Locate the cell with the specified text and output its (X, Y) center coordinate. 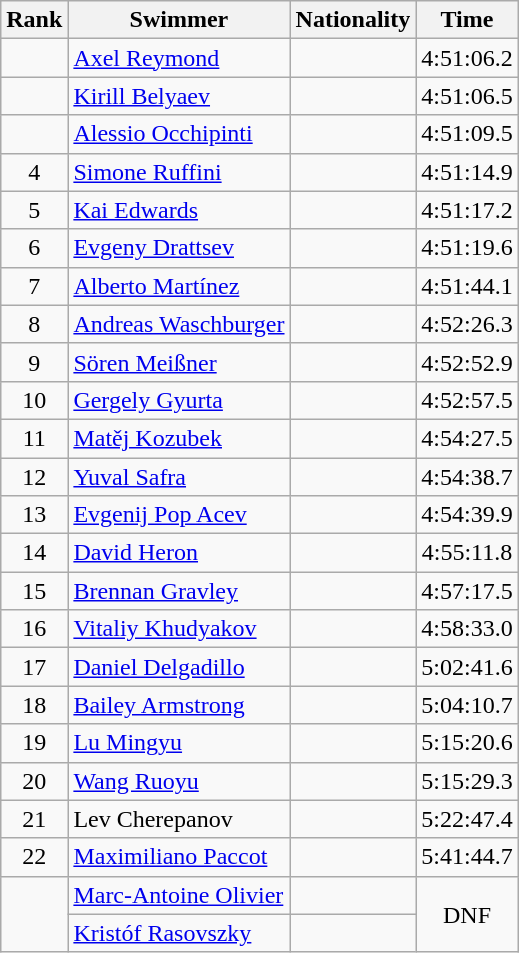
13 (34, 515)
4:54:39.9 (467, 515)
Lu Mingyu (179, 743)
Evgeny Drattsev (179, 248)
Sören Meißner (179, 362)
4:51:17.2 (467, 210)
15 (34, 591)
5:41:44.7 (467, 857)
5 (34, 210)
17 (34, 667)
Swimmer (179, 20)
5:04:10.7 (467, 705)
Yuval Safra (179, 477)
Kristóf Rasovszky (179, 933)
Lev Cherepanov (179, 819)
Maximiliano Paccot (179, 857)
Bailey Armstrong (179, 705)
4 (34, 172)
19 (34, 743)
Marc-Antoine Olivier (179, 895)
Rank (34, 20)
Vitaliy Khudyakov (179, 629)
5:15:29.3 (467, 781)
Kai Edwards (179, 210)
Axel Reymond (179, 58)
Gergely Gyurta (179, 400)
4:54:27.5 (467, 438)
Time (467, 20)
4:51:06.2 (467, 58)
Kirill Belyaev (179, 96)
Andreas Waschburger (179, 324)
Matěj Kozubek (179, 438)
12 (34, 477)
21 (34, 819)
10 (34, 400)
4:51:06.5 (467, 96)
20 (34, 781)
16 (34, 629)
4:51:19.6 (467, 248)
Daniel Delgadillo (179, 667)
11 (34, 438)
Nationality (353, 20)
David Heron (179, 553)
8 (34, 324)
Brennan Gravley (179, 591)
6 (34, 248)
4:51:09.5 (467, 134)
4:52:57.5 (467, 400)
Wang Ruoyu (179, 781)
Simone Ruffini (179, 172)
5:22:47.4 (467, 819)
DNF (467, 914)
5:02:41.6 (467, 667)
4:51:14.9 (467, 172)
Alessio Occhipinti (179, 134)
4:55:11.8 (467, 553)
18 (34, 705)
4:52:26.3 (467, 324)
4:54:38.7 (467, 477)
14 (34, 553)
7 (34, 286)
4:57:17.5 (467, 591)
22 (34, 857)
4:51:44.1 (467, 286)
9 (34, 362)
Alberto Martínez (179, 286)
5:15:20.6 (467, 743)
Evgenij Pop Acev (179, 515)
4:58:33.0 (467, 629)
4:52:52.9 (467, 362)
